Determine the [x, y] coordinate at the center of the cell enclosing the given text.  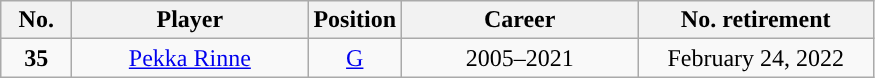
2005–2021 [520, 58]
No. [36, 20]
35 [36, 58]
Player [190, 20]
No. retirement [756, 20]
G [355, 58]
Career [520, 20]
February 24, 2022 [756, 58]
Position [355, 20]
Pekka Rinne [190, 58]
